Provide the (x, y) coordinate of the cell's center where the given text is located.  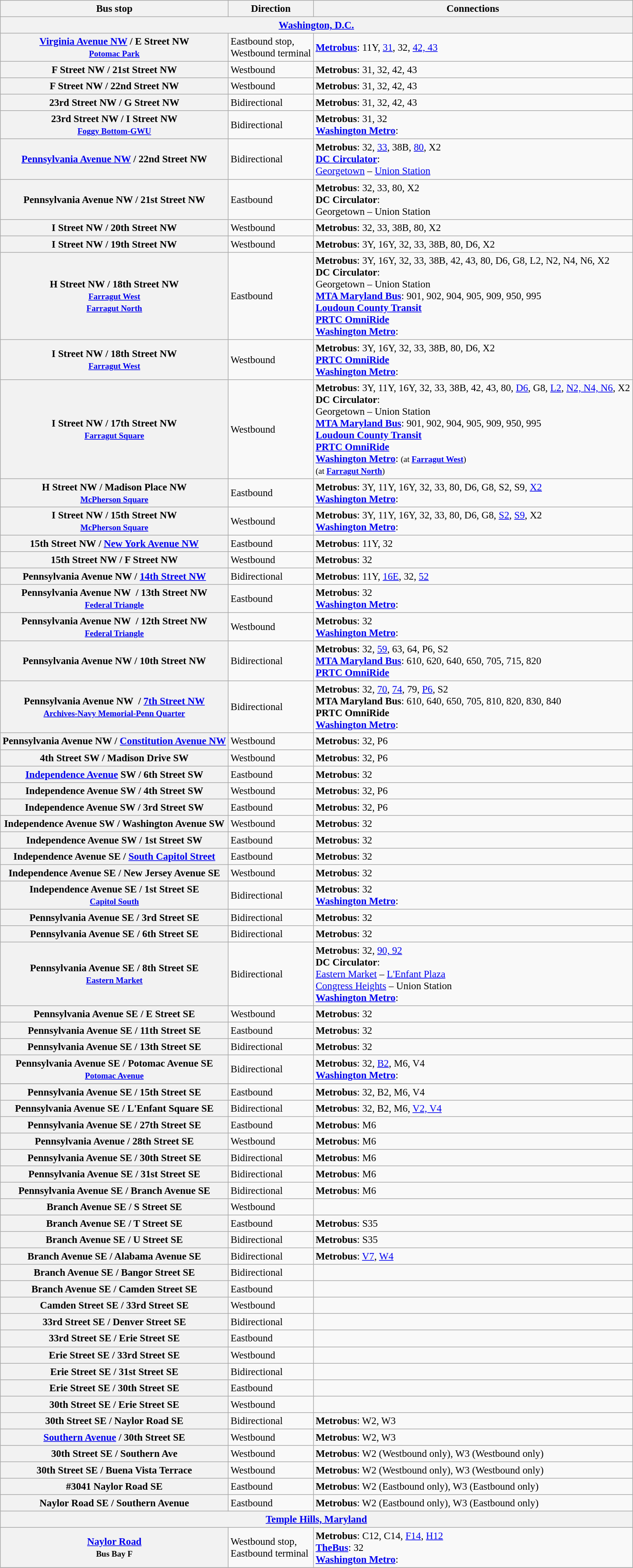
Pennsylvania Avenue / 28th Street SE (115, 1141)
Pennsylvania Avenue SE / 6th Street SE (115, 934)
Temple Hills, Maryland (316, 1519)
Metrobus: C12, C14, F14, H12 TheBus: 32 Washington Metro: (473, 1548)
Virginia Avenue NW / E Street NWPotomac Park (115, 47)
Camden Street SE / 33rd Street SE (115, 1305)
33rd Street SE / Erie Street SE (115, 1339)
30th Street SE / Naylor Road SE (115, 1421)
Erie Street SE / 30th Street SE (115, 1388)
H Street NW / Madison Place NWMcPherson Square (115, 493)
Westbound stop, Eastbound terminal (271, 1548)
Pennsylvania Avenue NW / 7th Street NWArchives-Navy Memorial-Penn Quarter (115, 707)
Metrobus: V7, W4 (473, 1256)
Branch Avenue SE / T Street SE (115, 1223)
Independence Avenue SW / 3rd Street SW (115, 807)
Metrobus: 3Y, 16Y, 32, 33, 38B, 80, D6, X2 (473, 244)
Metrobus: 32, 70, 74, 79, P6, S2 MTA Maryland Bus: 610, 640, 650, 705, 810, 820, 830, 840 PRTC OmniRide Washington Metro: (473, 707)
Metrobus: 32, B2, M6, V4 (473, 1092)
Bus stop (115, 9)
Connections (473, 9)
Metrobus: 32, 59, 63, 64, P6, S2 MTA Maryland Bus: 610, 620, 640, 650, 705, 715, 820 PRTC OmniRide (473, 661)
Independence Avenue SW / 1st Street SW (115, 840)
Branch Avenue SE / S Street SE (115, 1207)
Pennsylvania Avenue SE / E Street SE (115, 1014)
Independence Avenue SE / South Capitol Street (115, 857)
Metrobus: 32, 90, 92 DC Circulator: Eastern Market – L'Enfant Plaza Congress Heights – Union Station Washington Metro: (473, 974)
Branch Avenue SE / Camden Street SE (115, 1289)
Metrobus: 3Y, 16Y, 32, 33, 38B, 80, D6, X2 PRTC OmniRide Washington Metro: (473, 360)
4th Street SW / Madison Drive SW (115, 758)
Pennsylvania Avenue NW / 22nd Street NW (115, 159)
Metrobus: 11Y, 32 (473, 543)
Eastbound stop,Westbound terminal (271, 47)
Naylor RoadBus Bay F (115, 1548)
Pennsylvania Avenue NW / 14th Street NW (115, 577)
Independence Avenue SW / 4th Street SW (115, 791)
Independence Avenue SE / New Jersey Avenue SE (115, 873)
Metrobus: 32, B2, M6, V4 Washington Metro: (473, 1069)
15th Street NW / F Street NW (115, 560)
Pennsylvania Avenue SE / 27th Street SE (115, 1125)
Pennsylvania Avenue NW / Constitution Avenue NW (115, 742)
Erie Street SE / 31st Street SE (115, 1372)
I Street NW / 18th Street NWFarragut West (115, 360)
H Street NW / 18th Street NWFarragut WestFarragut North (115, 296)
Pennsylvania Avenue SE / 30th Street SE (115, 1158)
Pennsylvania Avenue SE / Branch Avenue SE (115, 1190)
Naylor Road SE / Southern Avenue (115, 1503)
33rd Street SE / Denver Street SE (115, 1322)
Metrobus: 32, B2, M6, V2, V4 (473, 1108)
30th Street SE / Southern Ave (115, 1454)
Independence Avenue SW / Washington Avenue SW (115, 824)
23rd Street NW / G Street NW (115, 103)
Branch Avenue SE / U Street SE (115, 1240)
Metrobus: 11Y, 16E, 32, 52 (473, 577)
Pennsylvania Avenue SE / L'Enfant Square SE (115, 1108)
Pennsylvania Avenue NW / 10th Street NW (115, 661)
Metrobus: 32, 33, 38B, 80, X2 DC Circulator: Georgetown – Union Station (473, 159)
Pennsylvania Avenue NW / 13th Street NW Federal Triangle (115, 598)
I Street NW / 15th Street NWMcPherson Square (115, 521)
Pennsylvania Avenue SE / 13th Street SE (115, 1047)
Southern Avenue / 30th Street SE (115, 1437)
Independence Avenue SE / 1st Street SE Capitol South (115, 895)
I Street NW / 17th Street NWFarragut Square (115, 430)
Pennsylvania Avenue NW / 21st Street NW (115, 199)
15th Street NW / New York Avenue NW (115, 543)
Pennsylvania Avenue NW / 12th Street NW Federal Triangle (115, 627)
Metrobus: 31, 32 Washington Metro: (473, 125)
Pennsylvania Avenue SE / 31st Street SE (115, 1174)
Metrobus: 32, 33, 80, X2 DC Circulator: Georgetown – Union Station (473, 199)
F Street NW / 21st Street NW (115, 70)
I Street NW / 20th Street NW (115, 227)
23rd Street NW / I Street NWFoggy Bottom-GWU (115, 125)
Metrobus: 32, 33, 38B, 80, X2 (473, 227)
I Street NW / 19th Street NW (115, 244)
Erie Street SE / 33rd Street SE (115, 1355)
Pennsylvania Avenue SE / 15th Street SE (115, 1092)
Pennsylvania Avenue SE / 11th Street SE (115, 1031)
Pennsylvania Avenue SE / 8th Street SEEastern Market (115, 974)
Direction (271, 9)
Branch Avenue SE / Alabama Avenue SE (115, 1256)
30th Street SE / Erie Street SE (115, 1404)
Independence Avenue SW / 6th Street SW (115, 774)
Metrobus: 11Y, 31, 32, 42, 43 (473, 47)
Pennsylvania Avenue SE / Potomac Avenue SEPotomac Avenue (115, 1069)
Pennsylvania Avenue SE / 3rd Street SE (115, 918)
Washington, D.C. (316, 25)
Branch Avenue SE / Bangor Street SE (115, 1273)
#3041 Naylor Road SE (115, 1487)
F Street NW / 22nd Street NW (115, 86)
30th Street SE / Buena Vista Terrace (115, 1470)
